From the cell containing the given text, extract its center point as [x, y] coordinate. 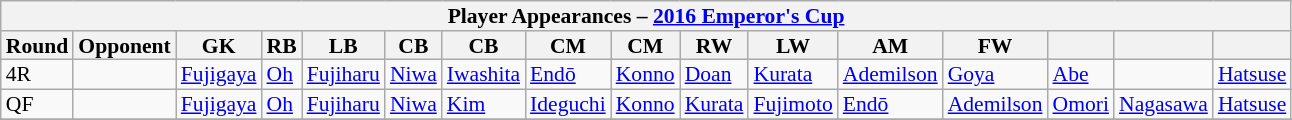
LB [344, 46]
Kim [484, 105]
Omori [1080, 105]
Doan [714, 75]
GK [219, 46]
RW [714, 46]
Fujimoto [792, 105]
RB [281, 46]
Goya [996, 75]
Iwashita [484, 75]
LW [792, 46]
Opponent [124, 46]
4R [38, 75]
QF [38, 105]
AM [890, 46]
FW [996, 46]
Nagasawa [1164, 105]
Round [38, 46]
Ideguchi [568, 105]
Abe [1080, 75]
Player Appearances – 2016 Emperor's Cup [646, 16]
